Return the [x, y] coordinate for the center point of the cell that contains the specified text.  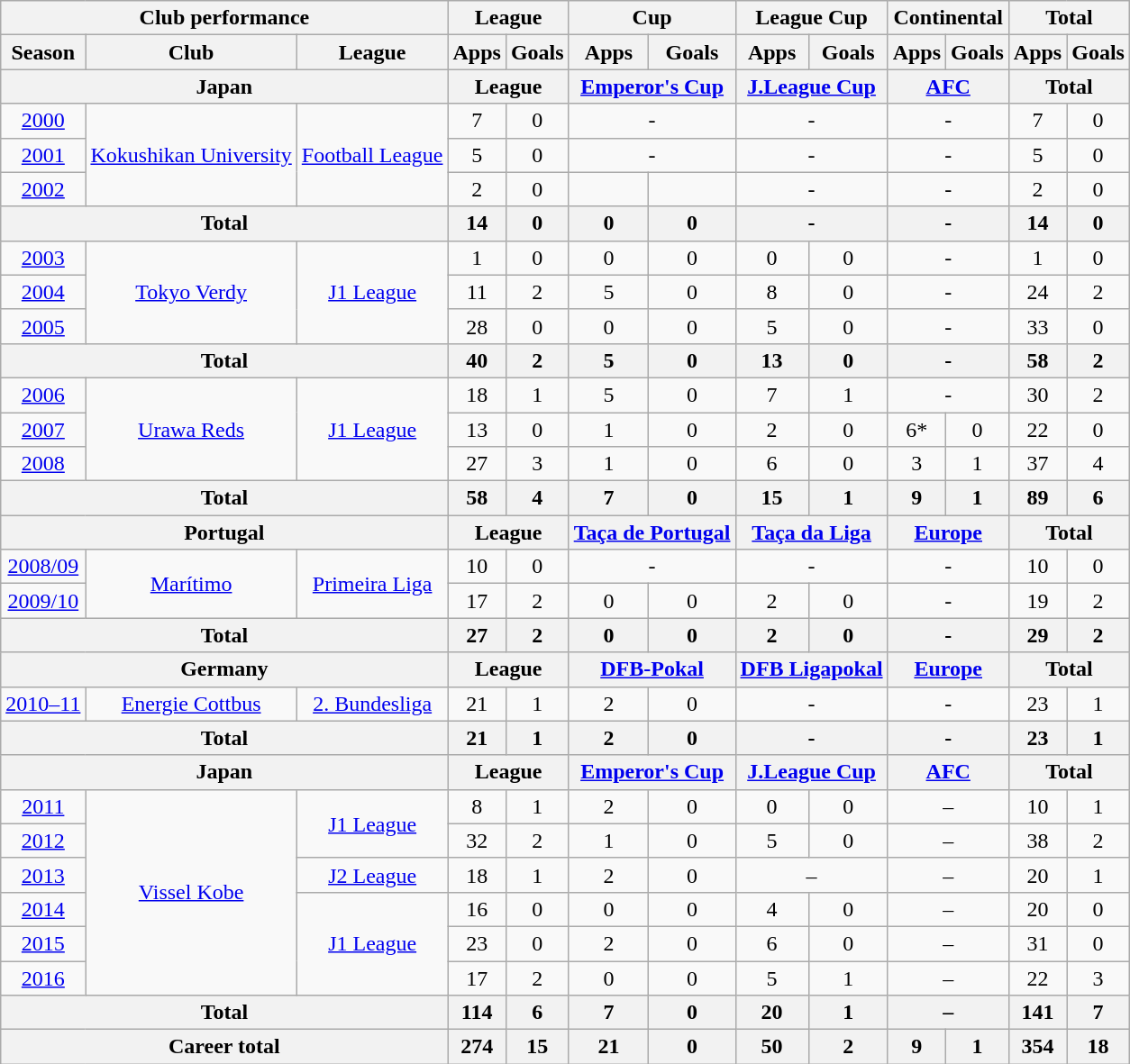
354 [1037, 1047]
2009/10 [43, 601]
89 [1037, 498]
33 [1037, 326]
2013 [43, 875]
2006 [43, 395]
40 [477, 360]
2. Bundesliga [372, 704]
38 [1037, 841]
Primeira Liga [372, 584]
2015 [43, 943]
2007 [43, 430]
30 [1037, 395]
141 [1037, 1013]
Cup [652, 18]
2010–11 [43, 704]
Career total [224, 1047]
Urawa Reds [191, 429]
Marítimo [191, 584]
Germany [224, 669]
2008/09 [43, 567]
2002 [43, 189]
6* [916, 430]
Tokyo Verdy [191, 292]
2008 [43, 464]
11 [477, 292]
Energie Cottbus [191, 704]
Taça da Liga [811, 532]
2016 [43, 978]
J2 League [372, 875]
29 [1037, 635]
2014 [43, 909]
2004 [43, 292]
Taça de Portugal [652, 532]
31 [1037, 943]
32 [477, 841]
Club performance [224, 18]
Season [43, 52]
37 [1037, 464]
2012 [43, 841]
Continental [948, 18]
2003 [43, 258]
League Cup [811, 18]
2000 [43, 121]
28 [477, 326]
274 [477, 1047]
Vissel Kobe [191, 892]
2011 [43, 806]
16 [477, 909]
Kokushikan University [191, 155]
DFB Ligapokal [811, 669]
Football League [372, 155]
2005 [43, 326]
2001 [43, 155]
114 [477, 1013]
19 [1037, 601]
Club [191, 52]
DFB-Pokal [652, 669]
24 [1037, 292]
Portugal [224, 532]
50 [771, 1047]
